From the cell containing the given text, extract its center point as (X, Y) coordinate. 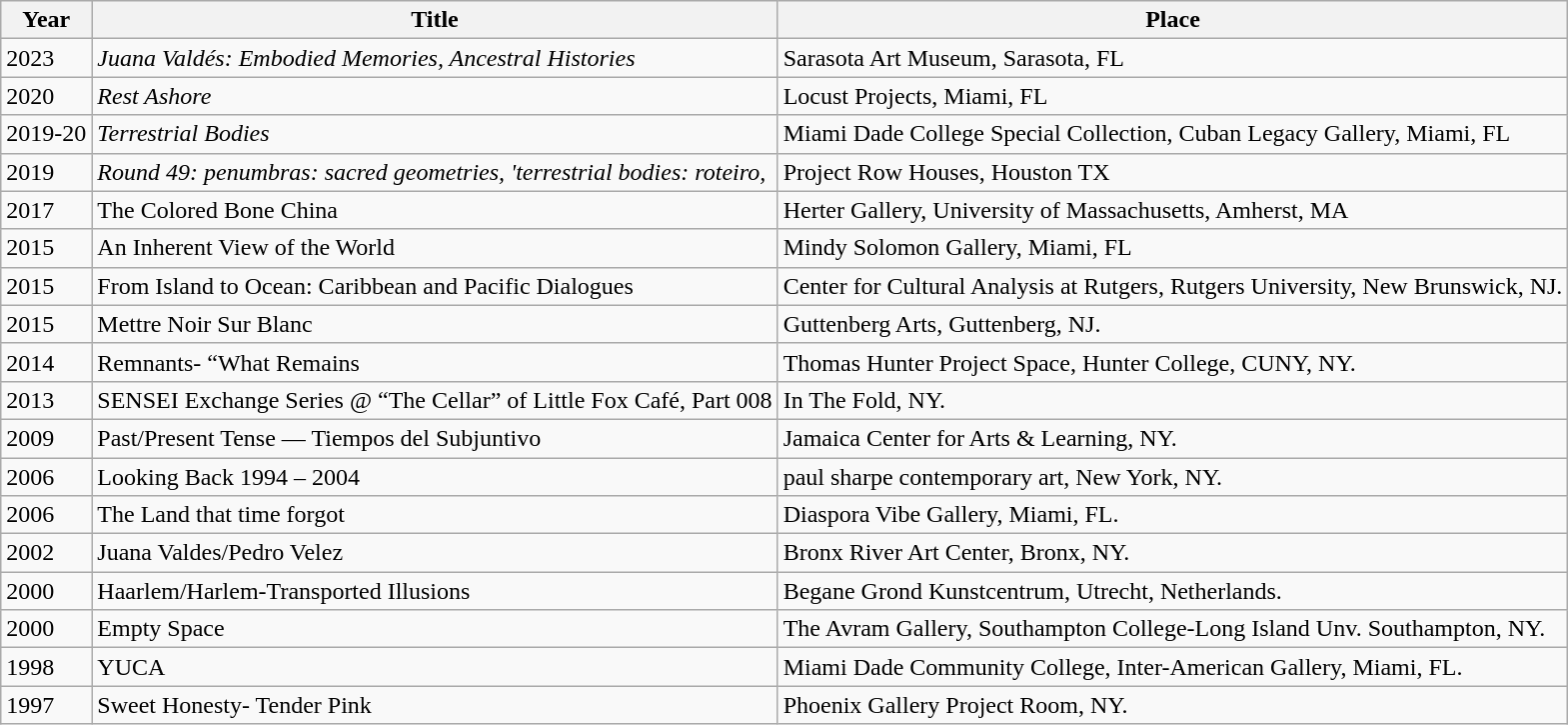
Remnants- “What Remains (435, 362)
2014 (46, 362)
2020 (46, 96)
The Avram Gallery, Southampton College-Long Island Unv. Southampton, NY. (1173, 629)
Sarasota Art Museum, Sarasota, FL (1173, 58)
Past/Present Tense — Tiempos del Subjuntivo (435, 438)
2019-20 (46, 134)
The Land that time forgot (435, 515)
In The Fold, NY. (1173, 400)
Looking Back 1994 – 2004 (435, 477)
Miami Dade College Special Collection, Cuban Legacy Gallery, Miami, FL (1173, 134)
From Island to Ocean: Caribbean and Pacific Dialogues (435, 286)
Year (46, 20)
Thomas Hunter Project Space, Hunter College, CUNY, NY. (1173, 362)
2013 (46, 400)
2002 (46, 553)
Round 49: penumbras: sacred geometries, 'terrestrial bodies: roteiro, (435, 172)
2009 (46, 438)
Miami Dade Community College, Inter-American Gallery, Miami, FL. (1173, 667)
Guttenberg Arts, Guttenberg, NJ. (1173, 324)
Rest Ashore (435, 96)
Mettre Noir Sur Blanc (435, 324)
Phoenix Gallery Project Room, NY. (1173, 705)
Bronx River Art Center, Bronx, NY. (1173, 553)
Jamaica Center for Arts & Learning, NY. (1173, 438)
Herter Gallery, University of Massachusetts, Amherst, MA (1173, 210)
SENSEI Exchange Series @ “The Cellar” of Little Fox Café, Part 008 (435, 400)
Sweet Honesty- Tender Pink (435, 705)
Juana Valdes/Pedro Velez (435, 553)
Diaspora Vibe Gallery, Miami, FL. (1173, 515)
The Colored Bone China (435, 210)
Juana Valdés: Embodied Memories, Ancestral Histories (435, 58)
Mindy Solomon Gallery, Miami, FL (1173, 248)
Title (435, 20)
2019 (46, 172)
1997 (46, 705)
Begane Grond Kunstcentrum, Utrecht, Netherlands. (1173, 591)
Center for Cultural Analysis at Rutgers, Rutgers University, New Brunswick, NJ. (1173, 286)
An Inherent View of the World (435, 248)
Project Row Houses, Houston TX (1173, 172)
Locust Projects, Miami, FL (1173, 96)
Haarlem/Harlem-Transported Illusions (435, 591)
paul sharpe contemporary art, New York, NY. (1173, 477)
Place (1173, 20)
Terrestrial Bodies (435, 134)
Empty Space (435, 629)
YUCA (435, 667)
2017 (46, 210)
2023 (46, 58)
1998 (46, 667)
